Detect which cell encompasses the target text, then output its [X, Y] center coordinate. 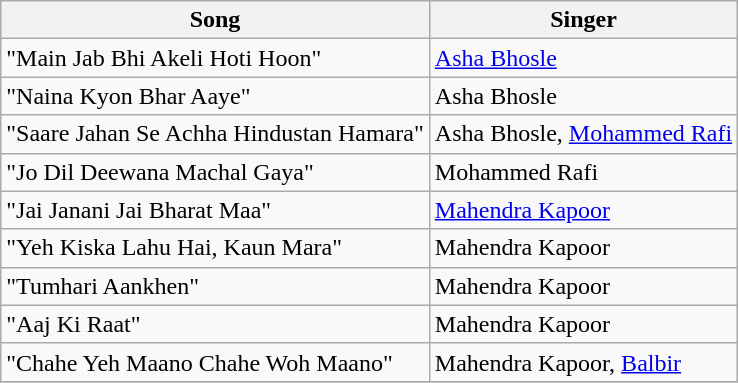
"Main Jab Bhi Akeli Hoti Hoon" [216, 58]
"Chahe Yeh Maano Chahe Woh Maano" [216, 362]
Asha Bhosle, Mohammed Rafi [583, 134]
Mohammed Rafi [583, 172]
"Aaj Ki Raat" [216, 324]
"Tumhari Aankhen" [216, 286]
Song [216, 20]
Singer [583, 20]
Mahendra Kapoor, Balbir [583, 362]
"Jo Dil Deewana Machal Gaya" [216, 172]
"Naina Kyon Bhar Aaye" [216, 96]
"Saare Jahan Se Achha Hindustan Hamara" [216, 134]
"Jai Janani Jai Bharat Maa" [216, 210]
"Yeh Kiska Lahu Hai, Kaun Mara" [216, 248]
